Determine the [x, y] coordinate at the center of the cell enclosing the given text.  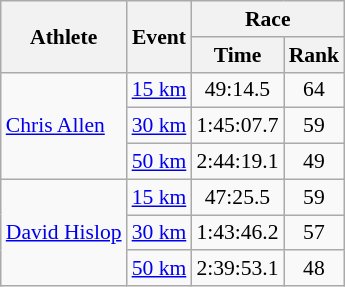
49 [314, 162]
64 [314, 90]
Chris Allen [64, 126]
David Hislop [64, 232]
47:25.5 [237, 197]
1:43:46.2 [237, 233]
2:39:53.1 [237, 269]
49:14.5 [237, 90]
Event [160, 36]
48 [314, 269]
57 [314, 233]
Race [268, 19]
2:44:19.1 [237, 162]
Rank [314, 55]
Time [237, 55]
1:45:07.7 [237, 126]
Athlete [64, 36]
